Return [x, y] of the center of cell containing provided text 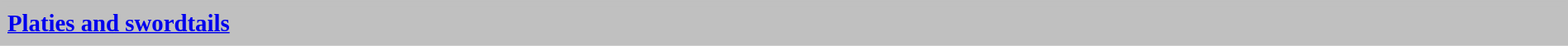
Platies and swordtails [784, 23]
